Provide the [x, y] coordinate of the cell's center where the given text is located.  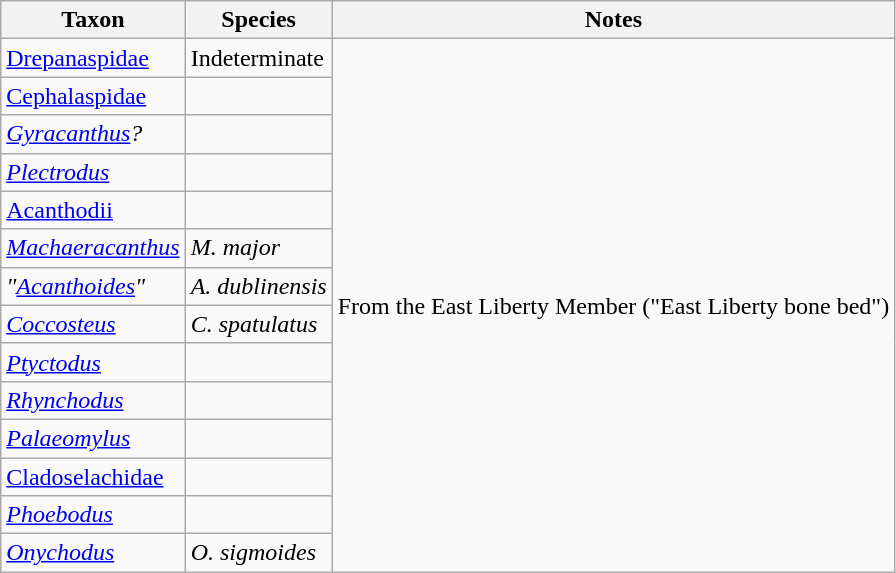
Notes [613, 20]
O. sigmoides [258, 553]
C. spatulatus [258, 324]
Acanthodii [93, 210]
Palaeomylus [93, 438]
Machaeracanthus [93, 248]
Indeterminate [258, 58]
A. dublinensis [258, 286]
Phoebodus [93, 515]
M. major [258, 248]
Ptyctodus [93, 362]
"Acanthoides" [93, 286]
Onychodus [93, 553]
Species [258, 20]
Cephalaspidae [93, 96]
Coccosteus [93, 324]
Cladoselachidae [93, 477]
Gyracanthus? [93, 134]
From the East Liberty Member ("East Liberty bone bed") [613, 306]
Plectrodus [93, 172]
Rhynchodus [93, 400]
Drepanaspidae [93, 58]
Taxon [93, 20]
